Find where the given text appears and provide that cell's center as [X, Y] coordinate. 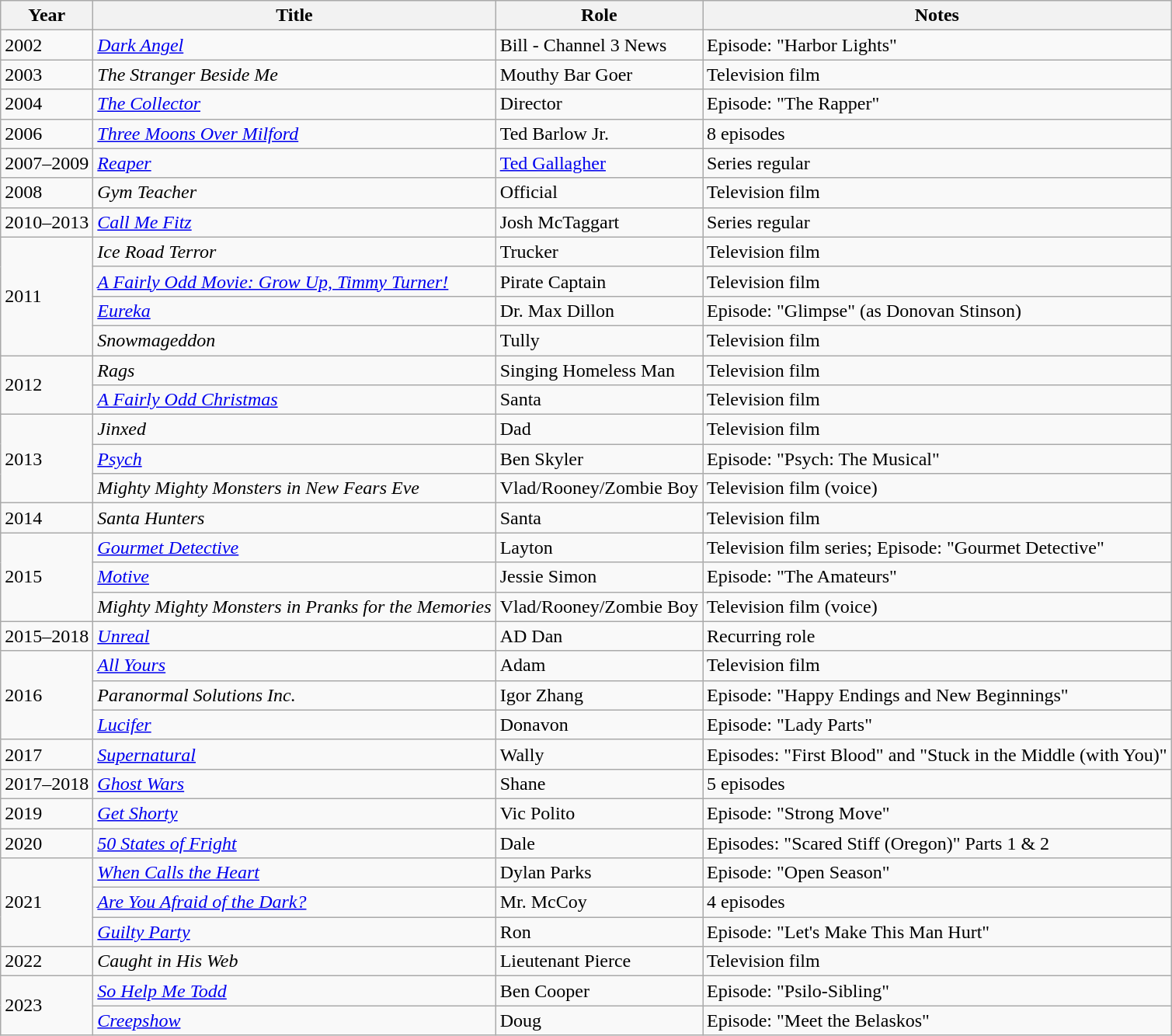
Paranormal Solutions Inc. [294, 695]
4 episodes [937, 902]
2015 [47, 577]
Ron [599, 932]
Creepshow [294, 1020]
Ice Road Terror [294, 252]
2006 [47, 134]
2017–2018 [47, 784]
The Collector [294, 104]
Three Moons Over Milford [294, 134]
Jinxed [294, 429]
2014 [47, 518]
50 States of Fright [294, 843]
The Stranger Beside Me [294, 75]
2022 [47, 961]
Ted Barlow Jr. [599, 134]
2016 [47, 695]
Josh McTaggart [599, 222]
5 episodes [937, 784]
All Yours [294, 666]
A Fairly Odd Movie: Grow Up, Timmy Turner! [294, 281]
Episode: "Meet the Belaskos" [937, 1020]
Santa Hunters [294, 518]
Jessie Simon [599, 577]
Official [599, 193]
Episode: "Open Season" [937, 873]
Episode: "Let's Make This Man Hurt" [937, 932]
Mighty Mighty Monsters in Pranks for the Memories [294, 607]
Motive [294, 577]
Episode: "Psilo-Sibling" [937, 991]
Pirate Captain [599, 281]
Mighty Mighty Monsters in New Fears Eve [294, 488]
Guilty Party [294, 932]
Television film series; Episode: "Gourmet Detective" [937, 548]
Igor Zhang [599, 695]
Singing Homeless Man [599, 370]
2010–2013 [47, 222]
2020 [47, 843]
Episodes: "Scared Stiff (Oregon)" Parts 1 & 2 [937, 843]
Episode: "The Amateurs" [937, 577]
Dr. Max Dillon [599, 311]
Mr. McCoy [599, 902]
Gourmet Detective [294, 548]
Title [294, 16]
Unreal [294, 636]
Role [599, 16]
Recurring role [937, 636]
Doug [599, 1020]
A Fairly Odd Christmas [294, 400]
Lieutenant Pierce [599, 961]
8 episodes [937, 134]
Episode: "The Rapper" [937, 104]
Adam [599, 666]
2015–2018 [47, 636]
2002 [47, 45]
When Calls the Heart [294, 873]
2003 [47, 75]
Episode: "Glimpse" (as Donovan Stinson) [937, 311]
Episodes: "First Blood" and "Stuck in the Middle (with You)" [937, 754]
Episode: "Harbor Lights" [937, 45]
Mouthy Bar Goer [599, 75]
Tully [599, 340]
Psych [294, 459]
Notes [937, 16]
So Help Me Todd [294, 991]
Layton [599, 548]
2019 [47, 813]
2008 [47, 193]
Bill - Channel 3 News [599, 45]
Wally [599, 754]
Dad [599, 429]
Episode: "Happy Endings and New Beginnings" [937, 695]
Episode: "Strong Move" [937, 813]
Supernatural [294, 754]
Ben Cooper [599, 991]
Shane [599, 784]
Rags [294, 370]
Gym Teacher [294, 193]
Donavon [599, 725]
Dylan Parks [599, 873]
Eureka [294, 311]
Episode: "Psych: The Musical" [937, 459]
Reaper [294, 163]
Year [47, 16]
Vic Polito [599, 813]
AD Dan [599, 636]
Lucifer [294, 725]
Ted Gallagher [599, 163]
2017 [47, 754]
Trucker [599, 252]
Call Me Fitz [294, 222]
Caught in His Web [294, 961]
Dale [599, 843]
2011 [47, 296]
2021 [47, 902]
2023 [47, 1006]
Snowmageddon [294, 340]
Director [599, 104]
2007–2009 [47, 163]
Episode: "Lady Parts" [937, 725]
Dark Angel [294, 45]
2004 [47, 104]
Are You Afraid of the Dark? [294, 902]
Ben Skyler [599, 459]
Get Shorty [294, 813]
Ghost Wars [294, 784]
2012 [47, 385]
2013 [47, 459]
